Search for the cell housing the specified text and yield its (X, Y) center coordinate. 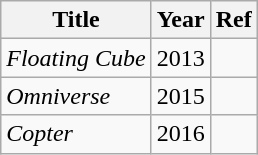
Year (180, 20)
2015 (180, 96)
2013 (180, 58)
Ref (234, 20)
Floating Cube (76, 58)
2016 (180, 134)
Omniverse (76, 96)
Title (76, 20)
Copter (76, 134)
